From the cell containing the given text, extract its center point as (X, Y) coordinate. 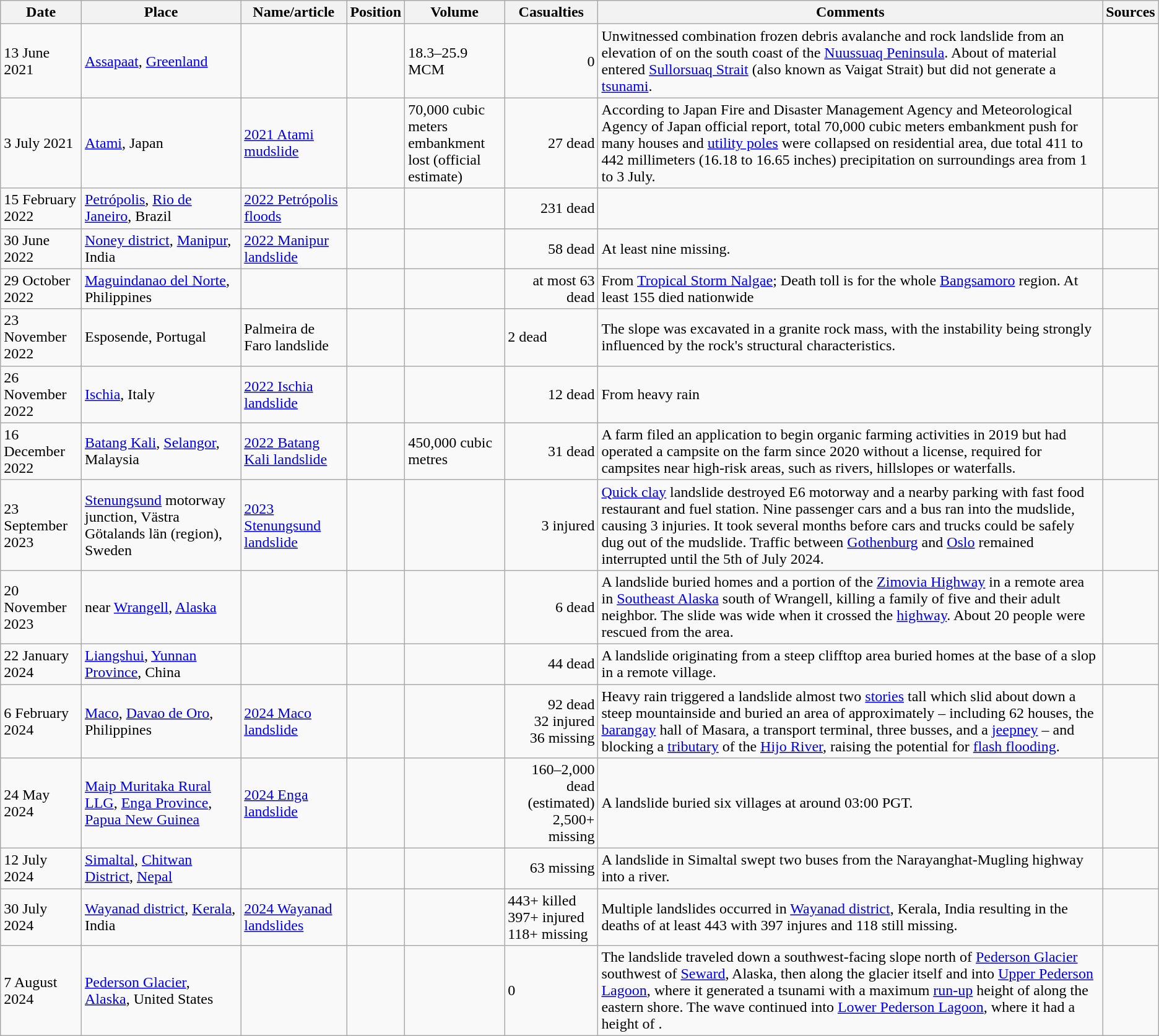
20 November 2023 (41, 606)
Casualties (551, 12)
29 October 2022 (41, 288)
Name/article (293, 12)
58 dead (551, 249)
443+ killed397+ injured118+ missing (551, 917)
Noney district, Manipur, India (161, 249)
2024 Maco landslide (293, 722)
231 dead (551, 208)
Comments (851, 12)
63 missing (551, 869)
From heavy rain (851, 394)
13 June 2021 (41, 61)
7 August 2024 (41, 991)
Simaltal, Chitwan District, Nepal (161, 869)
A landslide in Simaltal swept two buses from the Narayanghat-Mugling highway into a river. (851, 869)
12 July 2024 (41, 869)
3 July 2021 (41, 143)
From Tropical Storm Nalgae; Death toll is for the whole Bangsamoro region. At least 155 died nationwide (851, 288)
Volume (454, 12)
Position (376, 12)
27 dead (551, 143)
Date (41, 12)
Maip Muritaka Rural LLG, Enga Province, Papua New Guinea (161, 803)
6 February 2024 (41, 722)
A landslide originating from a steep clifftop area buried homes at the base of a slop in a remote village. (851, 663)
At least nine missing. (851, 249)
23 September 2023 (41, 525)
2021 Atami mudslide (293, 143)
23 November 2022 (41, 337)
2 dead (551, 337)
3 injured (551, 525)
at most 63 dead (551, 288)
Esposende, Portugal (161, 337)
Multiple landslides occurred in Wayanad district, Kerala, India resulting in the deaths of at least 443 with 397 injures and 118 still missing. (851, 917)
A landslide buried six villages at around 03:00 PGT. (851, 803)
Palmeira de Faro landslide (293, 337)
6 dead (551, 606)
12 dead (551, 394)
Place (161, 12)
2022 Ischia landslide (293, 394)
2023 Stenungsund landslide (293, 525)
44 dead (551, 663)
Stenungsund motorway junction, Västra Götalands län (region), Sweden (161, 525)
Maguindanao del Norte, Philippines (161, 288)
Maco, Davao de Oro, Philippines (161, 722)
24 May 2024 (41, 803)
The slope was excavated in a granite rock mass, with the instability being strongly influenced by the rock's structural characteristics. (851, 337)
2022 Manipur landslide (293, 249)
16 December 2022 (41, 451)
15 February 2022 (41, 208)
Ischia, Italy (161, 394)
Petrópolis, Rio de Janeiro, Brazil (161, 208)
2024 Wayanad landslides (293, 917)
30 June 2022 (41, 249)
2022 Batang Kali landslide (293, 451)
160–2,000 dead (estimated)2,500+ missing (551, 803)
Sources (1131, 12)
near Wrangell, Alaska (161, 606)
22 January 2024 (41, 663)
2024 Enga landslide (293, 803)
Assapaat, Greenland (161, 61)
18.3–25.9 MCM (454, 61)
92 dead32 injured36 missing (551, 722)
Batang Kali, Selangor, Malaysia (161, 451)
Pederson Glacier, Alaska, United States (161, 991)
450,000 cubic metres (454, 451)
Wayanad district, Kerala, India (161, 917)
Liangshui, Yunnan Province, China (161, 663)
30 July 2024 (41, 917)
26 November 2022 (41, 394)
70,000 cubic meters embankment lost (official estimate) (454, 143)
2022 Petrópolis floods (293, 208)
Atami, Japan (161, 143)
31 dead (551, 451)
